For the text-containing cell, return its midpoint in (x, y) coordinate format. 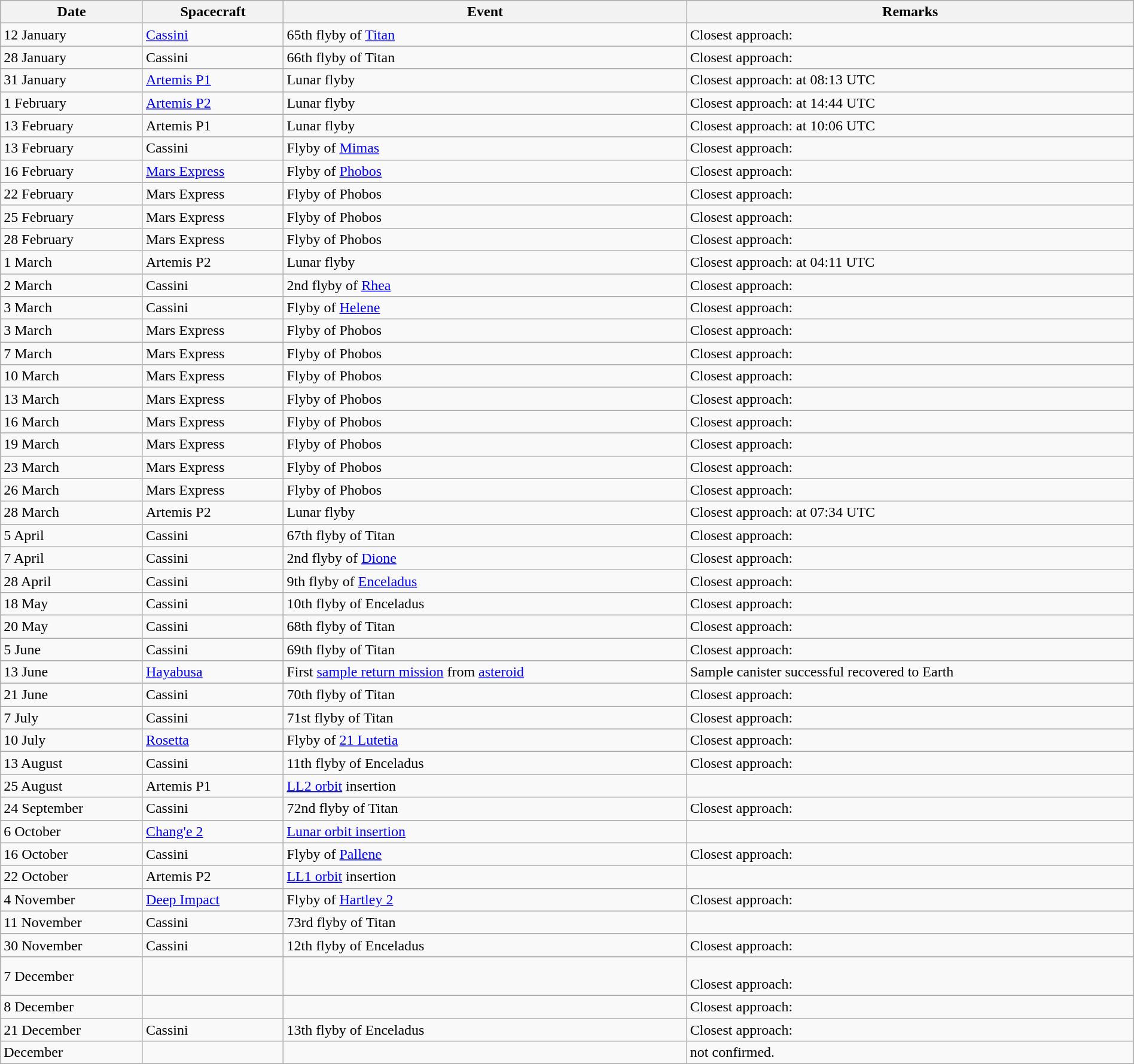
Rosetta (213, 740)
25 August (72, 786)
Event (485, 12)
Closest approach: at 08:13 UTC (910, 80)
18 May (72, 603)
16 October (72, 854)
4 November (72, 900)
5 April (72, 535)
16 March (72, 422)
30 November (72, 945)
28 January (72, 57)
Date (72, 12)
Spacecraft (213, 12)
21 December (72, 1029)
Flyby of Mimas (485, 148)
22 February (72, 194)
December (72, 1053)
28 February (72, 239)
8 December (72, 1007)
LL1 orbit insertion (485, 877)
11th flyby of Enceladus (485, 763)
70th flyby of Titan (485, 695)
12 January (72, 35)
9th flyby of Enceladus (485, 581)
2nd flyby of Rhea (485, 285)
10 July (72, 740)
Closest approach: at 04:11 UTC (910, 262)
Lunar orbit insertion (485, 831)
72nd flyby of Titan (485, 809)
19 March (72, 444)
2 March (72, 285)
22 October (72, 877)
31 January (72, 80)
5 June (72, 649)
LL2 orbit insertion (485, 786)
not confirmed. (910, 1053)
67th flyby of Titan (485, 535)
25 February (72, 217)
65th flyby of Titan (485, 35)
11 November (72, 922)
7 April (72, 558)
Closest approach: at 14:44 UTC (910, 103)
23 March (72, 467)
Closest approach: at 10:06 UTC (910, 126)
13 June (72, 672)
7 March (72, 353)
24 September (72, 809)
69th flyby of Titan (485, 649)
28 April (72, 581)
Flyby of Pallene (485, 854)
16 February (72, 171)
Sample canister successful recovered to Earth (910, 672)
66th flyby of Titan (485, 57)
20 May (72, 626)
10th flyby of Enceladus (485, 603)
Deep Impact (213, 900)
7 December (72, 976)
13 March (72, 399)
12th flyby of Enceladus (485, 945)
28 March (72, 513)
71st flyby of Titan (485, 718)
21 June (72, 695)
Remarks (910, 12)
Hayabusa (213, 672)
Chang'e 2 (213, 831)
Closest approach: at 07:34 UTC (910, 513)
13 August (72, 763)
68th flyby of Titan (485, 626)
73rd flyby of Titan (485, 922)
1 March (72, 262)
1 February (72, 103)
Flyby of Helene (485, 308)
First sample return mission from asteroid (485, 672)
7 July (72, 718)
10 March (72, 376)
Flyby of 21 Lutetia (485, 740)
Flyby of Hartley 2 (485, 900)
13th flyby of Enceladus (485, 1029)
6 October (72, 831)
26 March (72, 490)
2nd flyby of Dione (485, 558)
